Search for the cell housing the specified text and yield its (X, Y) center coordinate. 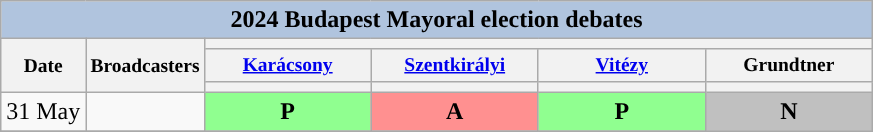
Karácsony (288, 64)
Date (44, 66)
Szentkirályi (454, 64)
31 May (44, 111)
Broadcasters (145, 66)
Grundtner (788, 64)
A (454, 111)
N (788, 111)
2024 Budapest Mayoral election debates (437, 20)
Vitézy (622, 64)
